Return the [X, Y] coordinate for the center point of the cell that contains the specified text.  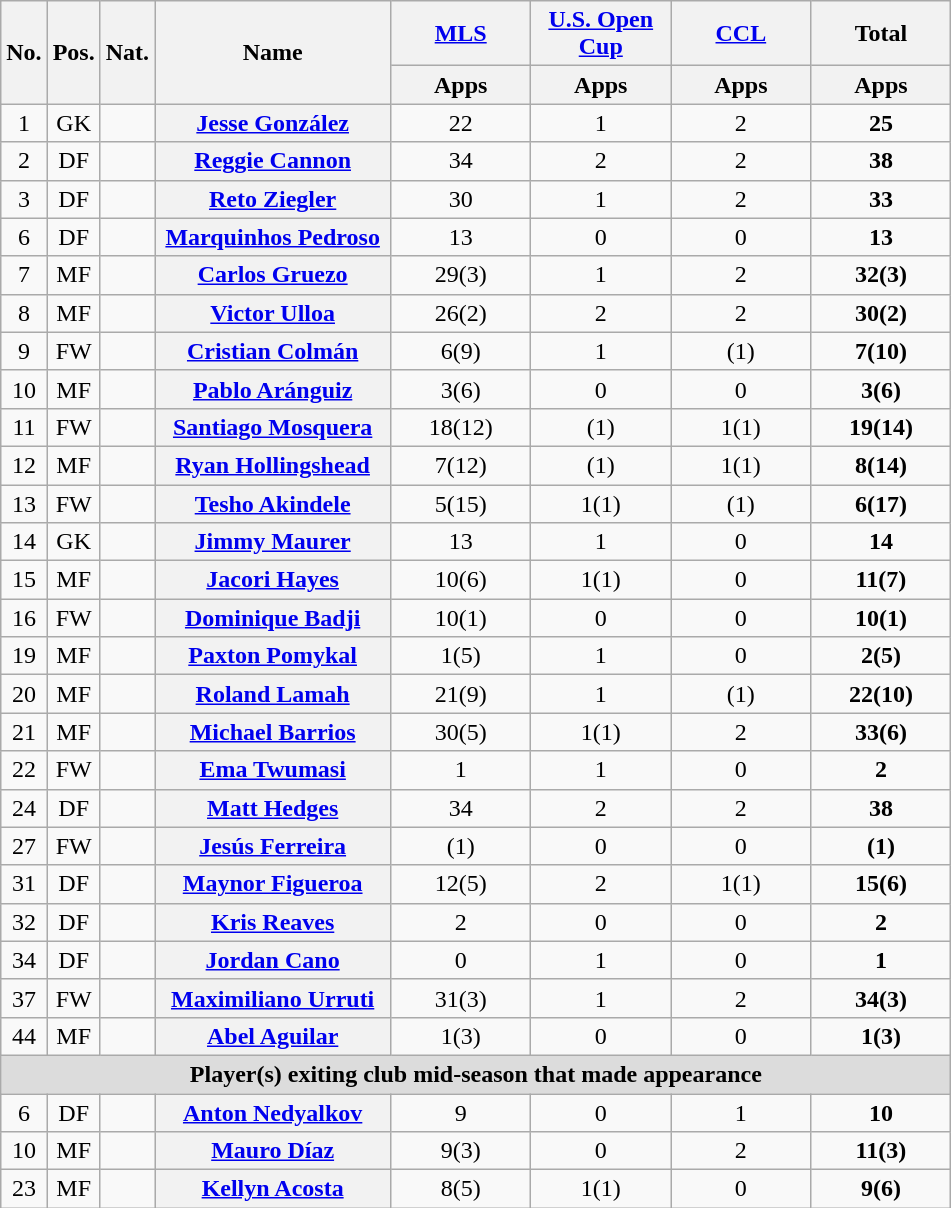
29(3) [461, 275]
11(3) [881, 1151]
44 [24, 1036]
Jordan Cano [273, 960]
CCL [741, 34]
3 [24, 199]
26(2) [461, 313]
34(3) [881, 998]
Tesho Akindele [273, 503]
Michael Barrios [273, 732]
Jesús Ferreira [273, 846]
33 [881, 199]
Reggie Cannon [273, 161]
18(12) [461, 427]
31(3) [461, 998]
23 [24, 1189]
7 [24, 275]
Cristian Colmán [273, 351]
Santiago Mosquera [273, 427]
Maynor Figueroa [273, 884]
No. [24, 52]
20 [24, 694]
Reto Ziegler [273, 199]
33(6) [881, 732]
8 [24, 313]
U.S. Open Cup [601, 34]
Nat. [127, 52]
37 [24, 998]
15(6) [881, 884]
Carlos Gruezo [273, 275]
27 [24, 846]
21 [24, 732]
Kris Reaves [273, 922]
Total [881, 34]
11(7) [881, 580]
5(15) [461, 503]
22(10) [881, 694]
9(3) [461, 1151]
31 [24, 884]
8(5) [461, 1189]
Marquinhos Pedroso [273, 237]
Jacori Hayes [273, 580]
32 [24, 922]
30 [461, 199]
25 [881, 123]
30(5) [461, 732]
Pos. [74, 52]
Matt Hedges [273, 808]
Player(s) exiting club mid-season that made appearance [476, 1074]
10(6) [461, 580]
6(17) [881, 503]
15 [24, 580]
7(10) [881, 351]
2(5) [881, 656]
21(9) [461, 694]
Paxton Pomykal [273, 656]
8(14) [881, 465]
MLS [461, 34]
Ryan Hollingshead [273, 465]
Jesse González [273, 123]
Pablo Aránguiz [273, 389]
24 [24, 808]
Mauro Díaz [273, 1151]
Abel Aguilar [273, 1036]
11 [24, 427]
Maximiliano Urruti [273, 998]
Ema Twumasi [273, 770]
Anton Nedyalkov [273, 1113]
Victor Ulloa [273, 313]
19 [24, 656]
6(9) [461, 351]
30(2) [881, 313]
16 [24, 618]
Jimmy Maurer [273, 542]
9(6) [881, 1189]
32(3) [881, 275]
Roland Lamah [273, 694]
7(12) [461, 465]
Kellyn Acosta [273, 1189]
12(5) [461, 884]
1(5) [461, 656]
Dominique Badji [273, 618]
12 [24, 465]
19(14) [881, 427]
Name [273, 52]
